Scan for the cell matching the given text and deliver its (X, Y) coordinate at center. 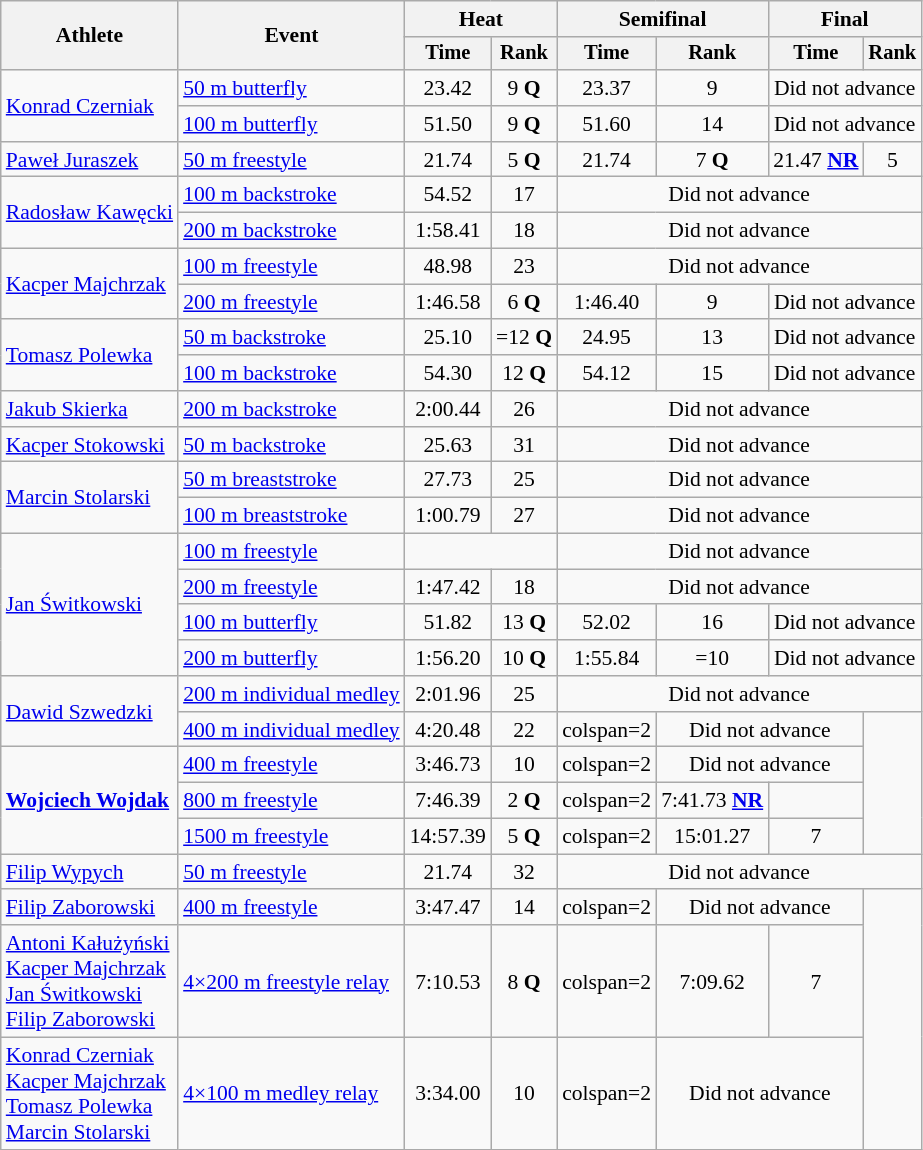
Heat (481, 19)
48.98 (448, 267)
Radosław Kawęcki (90, 212)
Kacper Majchrzak (90, 284)
1:56.20 (448, 658)
32 (524, 872)
800 m freestyle (292, 801)
4:20.48 (448, 730)
=12 Q (524, 338)
25.10 (448, 338)
Konrad CzerniakKacper MajchrzakTomasz PolewkaMarcin Stolarski (90, 1094)
31 (524, 445)
Konrad Czerniak (90, 106)
7 Q (712, 160)
51.82 (448, 623)
6 Q (524, 302)
22 (524, 730)
Wojciech Wojdak (90, 800)
4×200 m freestyle relay (292, 981)
100 m breaststroke (292, 516)
Marcin Stolarski (90, 498)
7:46.39 (448, 801)
3:34.00 (448, 1094)
50 m butterfly (292, 88)
16 (712, 623)
14:57.39 (448, 837)
54.30 (448, 373)
8 Q (524, 981)
24.95 (606, 338)
13 Q (524, 623)
Jakub Skierka (90, 409)
7:09.62 (712, 981)
17 (524, 195)
51.50 (448, 124)
7:41.73 NR (712, 801)
7:10.53 (448, 981)
1:47.42 (448, 587)
50 m breaststroke (292, 480)
Filip Wypych (90, 872)
2 Q (524, 801)
Tomasz Polewka (90, 356)
27.73 (448, 480)
23 (524, 267)
Filip Zaborowski (90, 908)
10 Q (524, 658)
1:58.41 (448, 231)
Event (292, 36)
15 (712, 373)
1:00.79 (448, 516)
54.52 (448, 195)
52.02 (606, 623)
Dawid Szwedzki (90, 712)
54.12 (606, 373)
1500 m freestyle (292, 837)
3:46.73 (448, 765)
25.63 (448, 445)
200 m butterfly (292, 658)
Final (844, 19)
15:01.27 (712, 837)
23.37 (606, 88)
Jan Świtkowski (90, 605)
=10 (712, 658)
1:46.40 (606, 302)
51.60 (606, 124)
200 m individual medley (292, 694)
Kacper Stokowski (90, 445)
Antoni KałużyńskiKacper MajchrzakJan ŚwitkowskiFilip Zaborowski (90, 981)
23.42 (448, 88)
4×100 m medley relay (292, 1094)
5 (893, 160)
Semifinal (662, 19)
27 (524, 516)
13 (712, 338)
400 m individual medley (292, 730)
Athlete (90, 36)
1:55.84 (606, 658)
3:47.47 (448, 908)
Paweł Juraszek (90, 160)
2:01.96 (448, 694)
2:00.44 (448, 409)
26 (524, 409)
21.47 NR (816, 160)
12 Q (524, 373)
1:46.58 (448, 302)
